Capture the cell that displays the provided text and extract its (X, Y) central coordinate. 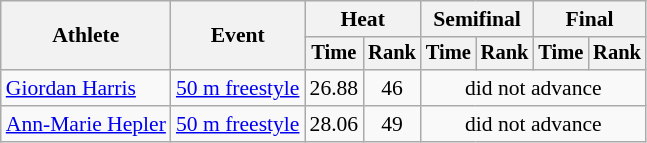
46 (392, 88)
Athlete (86, 36)
49 (392, 124)
Semifinal (477, 19)
Ann-Marie Hepler (86, 124)
Event (238, 36)
Final (589, 19)
26.88 (334, 88)
Giordan Harris (86, 88)
Heat (363, 19)
28.06 (334, 124)
